Extract the [X, Y] coordinate from the center of the cell holding the provided text.  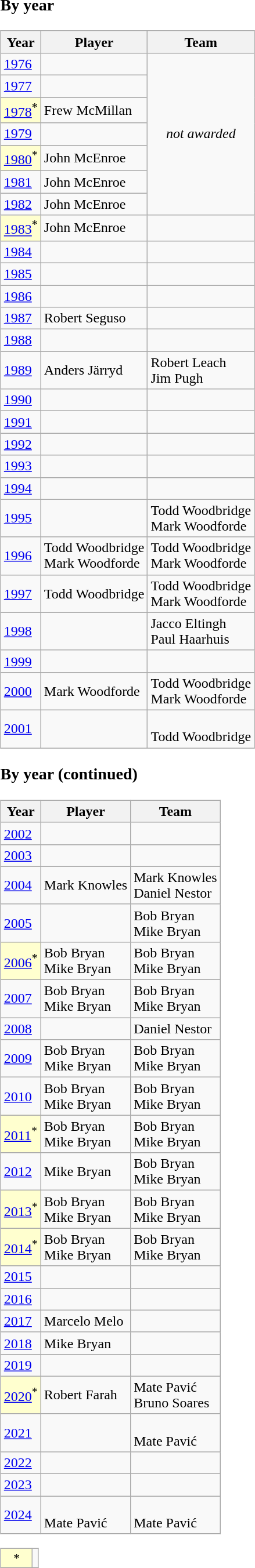
2010 [21, 1096]
2018 [21, 1343]
1981 [21, 182]
1992 [21, 444]
1983* [21, 228]
2009 [21, 1059]
2023 [21, 1485]
1979 [21, 134]
1997 [21, 594]
Robert Leach Jim Pugh [201, 370]
2016 [21, 1299]
1980* [21, 158]
2002 [21, 833]
Marcelo Melo [85, 1321]
2006* [21, 961]
Robert Farah [85, 1395]
Mate Pavić Bruno Soares [175, 1395]
1987 [21, 318]
2001 [21, 729]
1994 [21, 488]
2020* [21, 1395]
1990 [21, 400]
Robert Seguso [94, 318]
1995 [21, 518]
2007 [21, 999]
1989 [21, 370]
2003 [21, 855]
Anders Järryd [94, 370]
1978* [21, 110]
1986 [21, 296]
2011* [21, 1134]
2022 [21, 1463]
2004 [21, 885]
not awarded [201, 133]
1984 [21, 252]
2013* [21, 1210]
2000 [21, 691]
Mark Woodforde [94, 691]
1976 [21, 64]
1982 [21, 204]
2005 [21, 923]
1991 [21, 422]
2015 [21, 1277]
2014* [21, 1247]
Daniel Nestor [175, 1029]
1998 [21, 631]
1993 [21, 466]
1999 [21, 661]
2012 [21, 1171]
Mark Knowles Daniel Nestor [175, 885]
1977 [21, 86]
2019 [21, 1365]
* [16, 1558]
Mark Knowles [85, 885]
2024 [21, 1515]
1996 [21, 556]
2008 [21, 1029]
1988 [21, 340]
2017 [21, 1321]
1985 [21, 274]
Jacco Eltingh Paul Haarhuis [201, 631]
Frew McMillan [94, 110]
2021 [21, 1432]
